Return (x, y) of the center of cell containing provided text 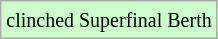
clinched Superfinal Berth (109, 20)
